Scan for the cell matching the given text and deliver its [x, y] coordinate at center. 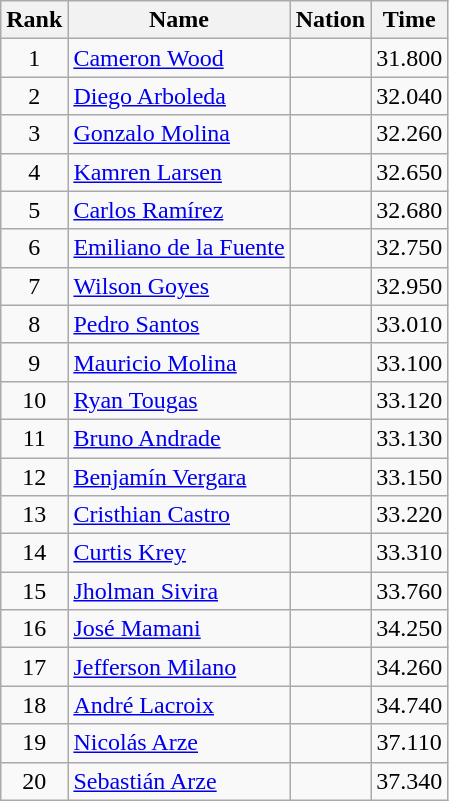
31.800 [410, 58]
32.680 [410, 210]
7 [34, 286]
Rank [34, 20]
14 [34, 553]
Mauricio Molina [179, 362]
32.950 [410, 286]
Sebastián Arze [179, 781]
Ryan Tougas [179, 400]
33.150 [410, 477]
15 [34, 591]
13 [34, 515]
20 [34, 781]
8 [34, 324]
Cristhian Castro [179, 515]
33.220 [410, 515]
Jefferson Milano [179, 667]
34.260 [410, 667]
6 [34, 248]
33.010 [410, 324]
37.110 [410, 743]
Wilson Goyes [179, 286]
32.260 [410, 134]
4 [34, 172]
5 [34, 210]
32.750 [410, 248]
Cameron Wood [179, 58]
34.740 [410, 705]
10 [34, 400]
Curtis Krey [179, 553]
9 [34, 362]
1 [34, 58]
Pedro Santos [179, 324]
33.310 [410, 553]
Gonzalo Molina [179, 134]
32.650 [410, 172]
2 [34, 96]
32.040 [410, 96]
16 [34, 629]
Bruno Andrade [179, 438]
Jholman Sivira [179, 591]
Nation [330, 20]
34.250 [410, 629]
33.120 [410, 400]
33.130 [410, 438]
Kamren Larsen [179, 172]
33.100 [410, 362]
17 [34, 667]
11 [34, 438]
37.340 [410, 781]
Carlos Ramírez [179, 210]
André Lacroix [179, 705]
Benjamín Vergara [179, 477]
José Mamani [179, 629]
33.760 [410, 591]
3 [34, 134]
19 [34, 743]
Emiliano de la Fuente [179, 248]
Name [179, 20]
18 [34, 705]
Time [410, 20]
12 [34, 477]
Nicolás Arze [179, 743]
Diego Arboleda [179, 96]
